For the text-containing cell, return its midpoint in (x, y) coordinate format. 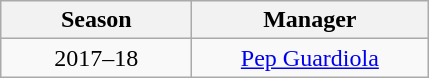
Pep Guardiola (310, 58)
Season (96, 20)
2017–18 (96, 58)
Manager (310, 20)
